Detect which cell encompasses the target text, then output its (x, y) center coordinate. 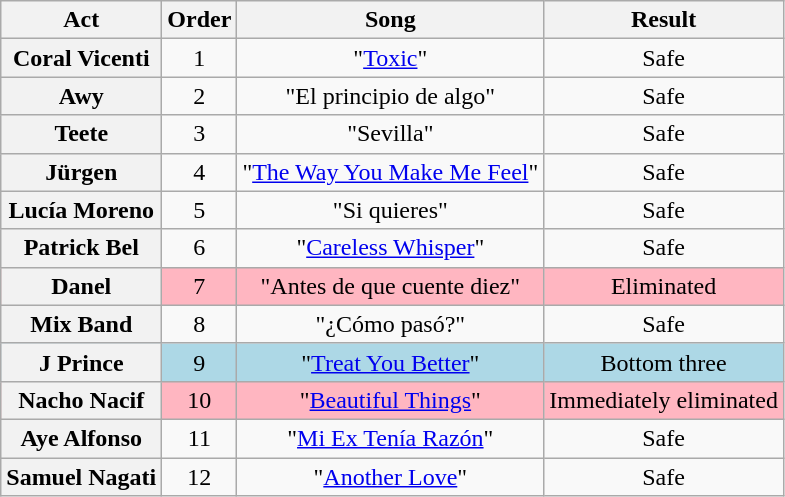
"¿Cómo pasó?" (390, 324)
Lucía Moreno (82, 210)
"El principio de algo" (390, 96)
Patrick Bel (82, 248)
2 (200, 96)
3 (200, 134)
Jürgen (82, 172)
Coral Vicenti (82, 58)
7 (200, 286)
"Toxic" (390, 58)
5 (200, 210)
Act (82, 20)
Immediately eliminated (664, 400)
Song (390, 20)
10 (200, 400)
Aye Alfonso (82, 438)
Eliminated (664, 286)
"The Way You Make Me Feel" (390, 172)
"Another Love" (390, 477)
12 (200, 477)
11 (200, 438)
"Treat You Better" (390, 362)
9 (200, 362)
Result (664, 20)
Bottom three (664, 362)
4 (200, 172)
"Sevilla" (390, 134)
"Beautiful Things" (390, 400)
Order (200, 20)
Danel (82, 286)
"Mi Ex Tenía Razón" (390, 438)
"Careless Whisper" (390, 248)
6 (200, 248)
Nacho Nacif (82, 400)
"Si quieres" (390, 210)
1 (200, 58)
J Prince (82, 362)
Samuel Nagati (82, 477)
8 (200, 324)
Mix Band (82, 324)
Teete (82, 134)
"Antes de que cuente diez" (390, 286)
Awy (82, 96)
